Return the (X, Y) coordinate for the center point of the cell that contains the specified text.  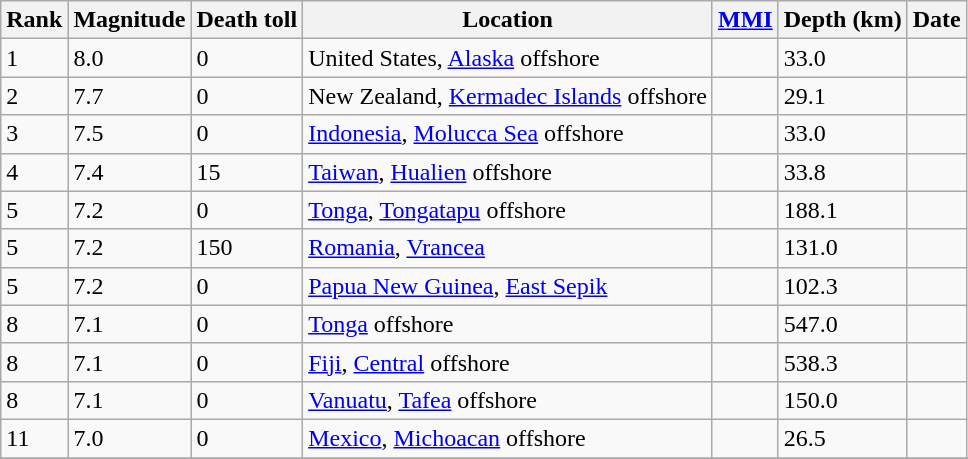
7.4 (130, 172)
United States, Alaska offshore (508, 58)
11 (34, 438)
547.0 (842, 324)
Tonga offshore (508, 324)
538.3 (842, 362)
3 (34, 134)
1 (34, 58)
Taiwan, Hualien offshore (508, 172)
7.7 (130, 96)
7.5 (130, 134)
Tonga, Tongatapu offshore (508, 210)
Depth (km) (842, 20)
Magnitude (130, 20)
Date (936, 20)
8.0 (130, 58)
Fiji, Central offshore (508, 362)
102.3 (842, 286)
Location (508, 20)
Papua New Guinea, East Sepik (508, 286)
New Zealand, Kermadec Islands offshore (508, 96)
MMI (745, 20)
29.1 (842, 96)
7.0 (130, 438)
4 (34, 172)
Indonesia, Molucca Sea offshore (508, 134)
2 (34, 96)
Mexico, Michoacan offshore (508, 438)
Rank (34, 20)
150 (247, 248)
188.1 (842, 210)
Romania, Vrancea (508, 248)
Vanuatu, Tafea offshore (508, 400)
150.0 (842, 400)
131.0 (842, 248)
Death toll (247, 20)
15 (247, 172)
33.8 (842, 172)
26.5 (842, 438)
